Locate the cell with the specified text and output its [X, Y] center coordinate. 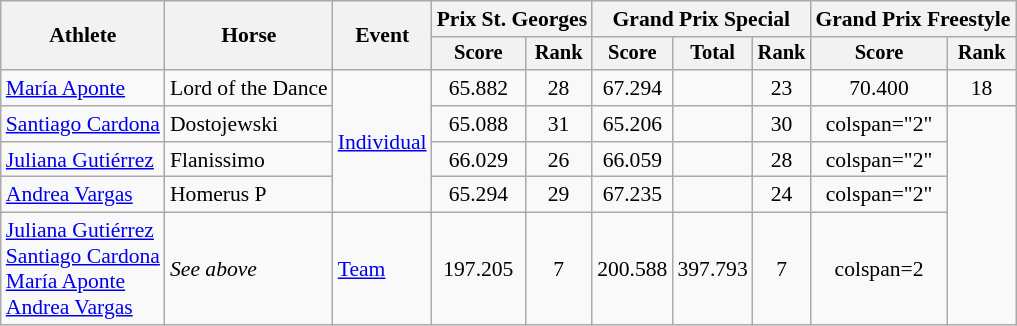
Dostojewski [249, 124]
67.235 [632, 195]
Andrea Vargas [83, 195]
Event [382, 36]
Juliana Gutiérrez [83, 160]
María Aponte [83, 88]
Juliana GutiérrezSantiago CardonaMaría AponteAndrea Vargas [83, 269]
Flanissimo [249, 160]
Lord of the Dance [249, 88]
Team [382, 269]
Grand Prix Freestyle [912, 19]
197.205 [479, 269]
70.400 [878, 88]
Individual [382, 141]
65.882 [479, 88]
66.029 [479, 160]
Athlete [83, 36]
24 [782, 195]
Prix St. Georges [512, 19]
397.793 [712, 269]
Homerus P [249, 195]
Horse [249, 36]
Santiago Cardona [83, 124]
30 [782, 124]
66.059 [632, 160]
See above [249, 269]
23 [782, 88]
Grand Prix Special [701, 19]
65.088 [479, 124]
65.294 [479, 195]
29 [558, 195]
18 [982, 88]
67.294 [632, 88]
Total [712, 54]
26 [558, 160]
65.206 [632, 124]
colspan=2 [878, 269]
31 [558, 124]
200.588 [632, 269]
